For the text-containing cell, return its midpoint in [x, y] coordinate format. 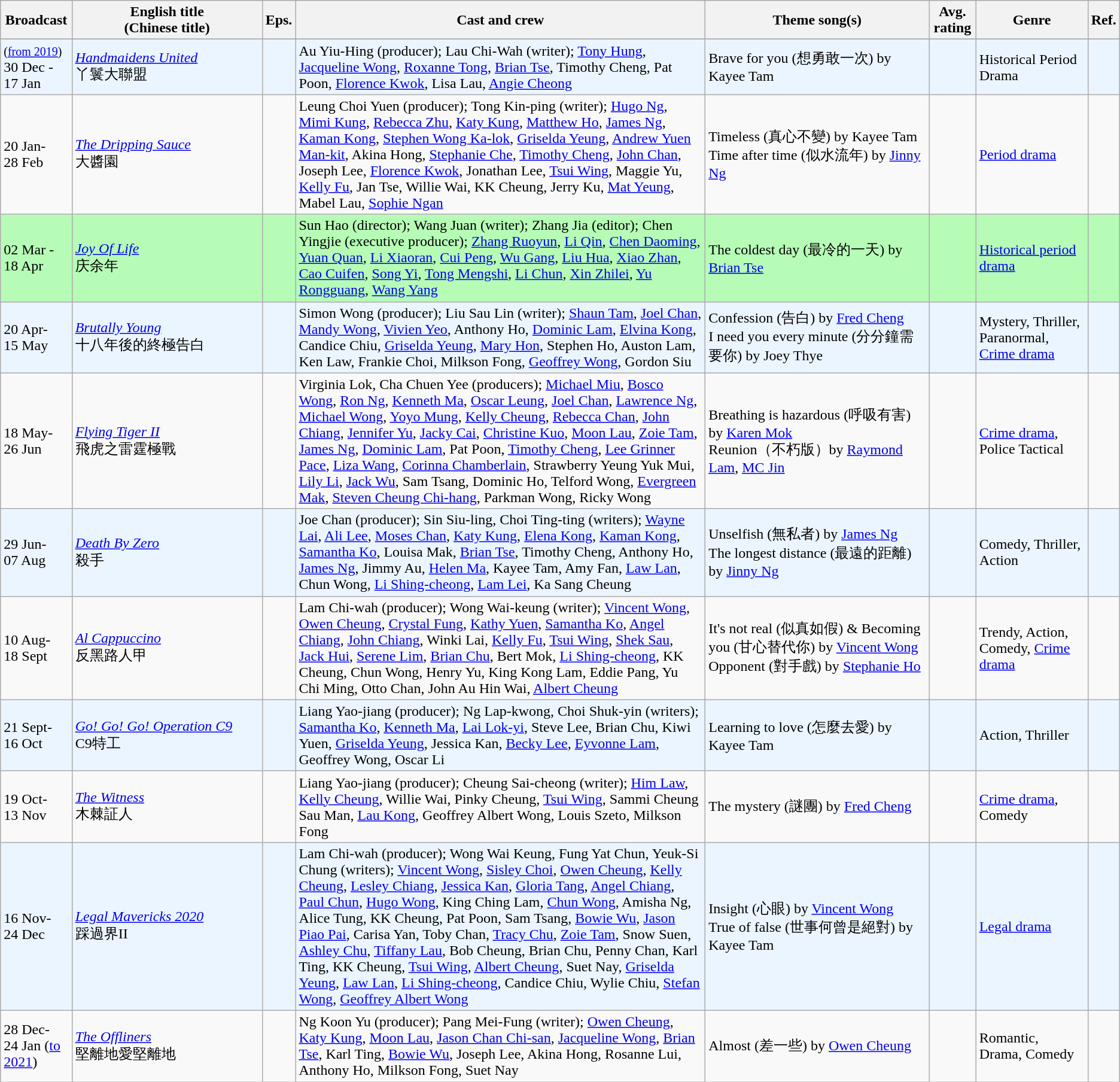
Historical period drama [1031, 258]
Insight (心眼) by Vincent WongTrue of false (世事何曾是絕對) by Kayee Tam [817, 926]
Theme song(s) [817, 20]
Learning to love (怎麼去愛) by Kayee Tam [817, 735]
Action, Thriller [1031, 735]
Confession (告白) by Fred ChengI need you every minute (分分鐘需要你) by Joey Thye [817, 338]
Eps. [279, 20]
Trendy, Action, Comedy, Crime drama [1031, 648]
Legal drama [1031, 926]
Handmaidens United 丫鬟大聯盟 [167, 67]
Breathing is hazardous (呼吸有害) by Karen MokReunion（不朽版）by Raymond Lam, MC Jin [817, 440]
English title (Chinese title) [167, 20]
Go! Go! Go! Operation C9 C9特工 [167, 735]
10 Aug-18 Sept [36, 648]
Comedy, Thriller, Action [1031, 552]
Death By Zero 殺手 [167, 552]
Timeless (真心不變) by Kayee TamTime after time (似水流年) by Jinny Ng [817, 154]
28 Dec-24 Jan (to 2021) [36, 1046]
The Dripping Sauce 大醬園 [167, 154]
20 Jan-28 Feb [36, 154]
29 Jun-07 Aug [36, 552]
Unselfish (無私者) by James NgThe longest distance (最遠的距離) by Jinny Ng [817, 552]
Legal Mavericks 2020 踩過界II [167, 926]
The mystery (謎團) by Fred Cheng [817, 807]
16 Nov-24 Dec [36, 926]
Brutally Young 十八年後的終極告白 [167, 338]
Crime drama, Police Tactical [1031, 440]
Joy Of Life 庆余年 [167, 258]
Mystery, Thriller, Paranormal, Crime drama [1031, 338]
19 Oct-13 Nov [36, 807]
21 Sept-16 Oct [36, 735]
The coldest day (最冷的一天) by Brian Tse [817, 258]
Al Cappuccino 反黑路人甲 [167, 648]
Genre [1031, 20]
Cast and crew [500, 20]
Period drama [1031, 154]
02 Mar -18 Apr [36, 258]
20 Apr-15 May [36, 338]
Broadcast [36, 20]
The Offliners 堅離地愛堅離地 [167, 1046]
18 May-26 Jun [36, 440]
Historical Period Drama [1031, 67]
Avg. rating [952, 20]
Crime drama, Comedy [1031, 807]
Almost (差一些) by Owen Cheung [817, 1046]
Brave for you (想勇敢一次) by Kayee Tam [817, 67]
(from 2019) 30 Dec -17 Jan [36, 67]
It's not real (似真如假) & Becoming you (甘心替代你) by Vincent WongOpponent (對手戲) by Stephanie Ho [817, 648]
Ref. [1103, 20]
Flying Tiger II 飛虎之雷霆極戰 [167, 440]
The Witness 木棘証人 [167, 807]
Romantic, Drama, Comedy [1031, 1046]
